For the text-containing cell, return its midpoint in (x, y) coordinate format. 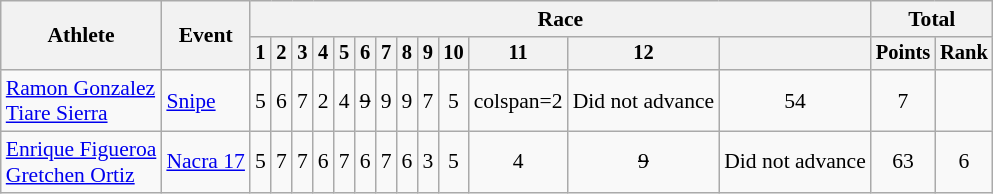
Rank (964, 54)
colspan=2 (518, 100)
12 (644, 54)
Total (932, 19)
8 (406, 54)
1 (260, 54)
10 (453, 54)
63 (903, 162)
11 (518, 54)
Ramon GonzalezTiare Sierra (82, 100)
Snipe (206, 100)
Points (903, 54)
Nacra 17 (206, 162)
Athlete (82, 36)
54 (795, 100)
Event (206, 36)
Enrique FigueroaGretchen Ortiz (82, 162)
Race (560, 19)
